For the text-containing cell, return its midpoint in [x, y] coordinate format. 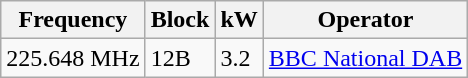
Frequency [73, 20]
12B [180, 58]
Block [180, 20]
Operator [365, 20]
kW [239, 20]
3.2 [239, 58]
225.648 MHz [73, 58]
BBC National DAB [365, 58]
